Capture the cell that displays the provided text and extract its [x, y] central coordinate. 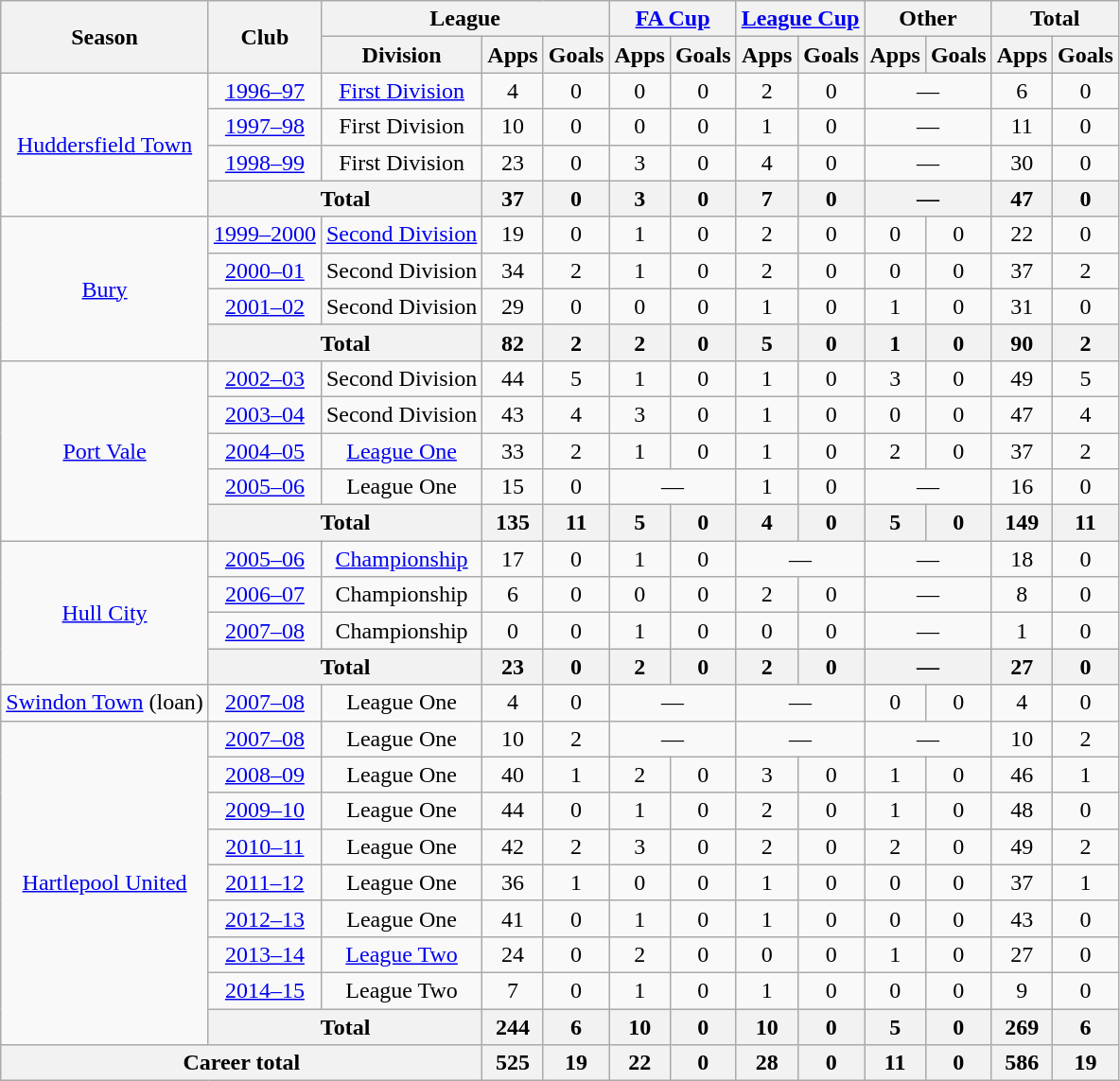
2012–13 [265, 918]
82 [513, 342]
League Cup [800, 19]
Port Vale [105, 450]
48 [1022, 811]
42 [513, 846]
2006–07 [265, 595]
Bury [105, 288]
9 [1022, 990]
2004–05 [265, 451]
2009–10 [265, 811]
2003–04 [265, 414]
1998–99 [265, 163]
Other [928, 19]
2000–01 [265, 270]
46 [1022, 775]
Club [265, 37]
Hartlepool United [105, 883]
2013–14 [265, 954]
40 [513, 775]
Hull City [105, 613]
24 [513, 954]
90 [1022, 342]
2002–03 [265, 378]
149 [1022, 523]
31 [1022, 306]
2001–02 [265, 306]
2008–09 [265, 775]
Season [105, 37]
Huddersfield Town [105, 145]
2014–15 [265, 990]
1996–97 [265, 91]
28 [766, 1063]
2011–12 [265, 882]
League [465, 19]
269 [1022, 1026]
41 [513, 918]
586 [1022, 1063]
29 [513, 306]
525 [513, 1063]
15 [513, 487]
2010–11 [265, 846]
8 [1022, 595]
244 [513, 1026]
16 [1022, 487]
36 [513, 882]
1997–98 [265, 127]
Swindon Town (loan) [105, 703]
FA Cup [673, 19]
Career total [242, 1063]
33 [513, 451]
34 [513, 270]
Division [401, 55]
17 [513, 559]
18 [1022, 559]
30 [1022, 163]
135 [513, 523]
1999–2000 [265, 235]
